Identify which cell holds the provided text, then report its (x, y) central coordinate. 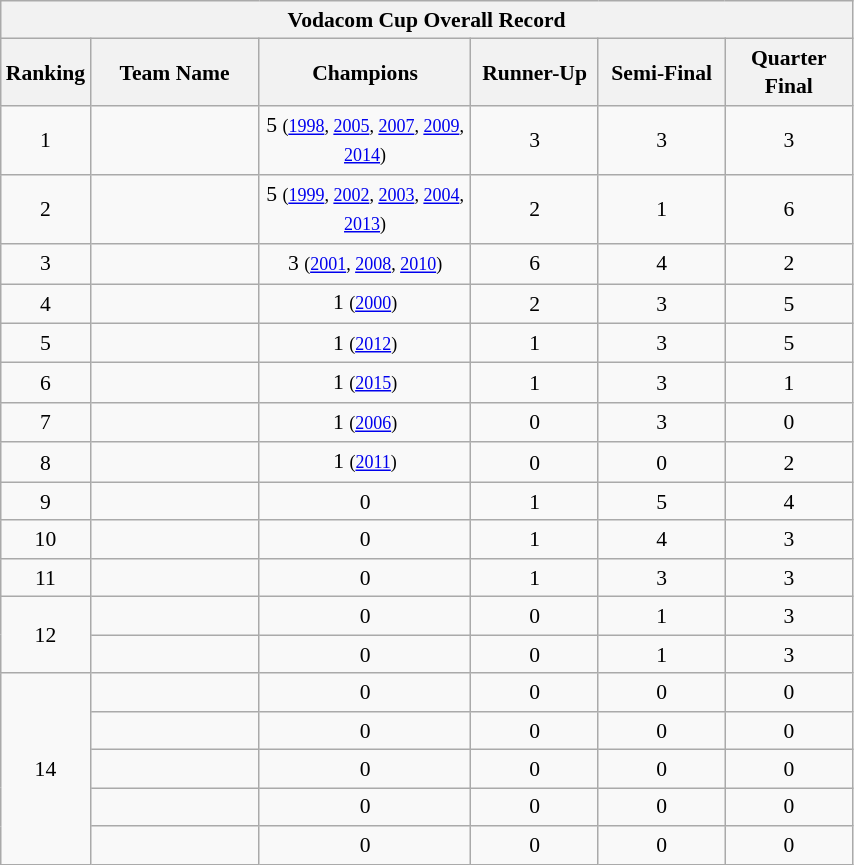
11 (46, 578)
1 (2006) (365, 423)
Team Name (174, 72)
7 (46, 423)
Semi-Final (662, 72)
10 (46, 540)
Quarter Final (788, 72)
5 (1999, 2002, 2003, 2004, 2013) (365, 210)
14 (46, 768)
1 (2015) (365, 383)
Vodacom Cup Overall Record (427, 20)
1 (2012) (365, 344)
8 (46, 463)
Champions (365, 72)
1 (2011) (365, 463)
3 (2001, 2008, 2010) (365, 264)
Ranking (46, 72)
1 (2000) (365, 304)
5 (1998, 2005, 2007, 2009, 2014) (365, 140)
9 (46, 501)
Runner-Up (534, 72)
12 (46, 635)
